Locate the cell with the specified text and output its [X, Y] center coordinate. 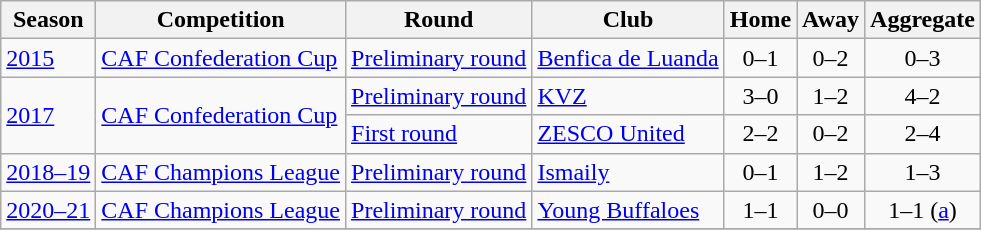
4–2 [923, 96]
2018–19 [48, 172]
1–1 (a) [923, 210]
Club [628, 20]
2020–21 [48, 210]
Home [760, 20]
Round [439, 20]
2–4 [923, 134]
1–1 [760, 210]
KVZ [628, 96]
0–0 [831, 210]
ZESCO United [628, 134]
2017 [48, 115]
Season [48, 20]
Benfica de Luanda [628, 58]
Away [831, 20]
3–0 [760, 96]
Aggregate [923, 20]
0–3 [923, 58]
1–3 [923, 172]
2015 [48, 58]
First round [439, 134]
Ismaily [628, 172]
2–2 [760, 134]
Competition [221, 20]
Young Buffaloes [628, 210]
